Scan for the cell matching the given text and deliver its [x, y] coordinate at center. 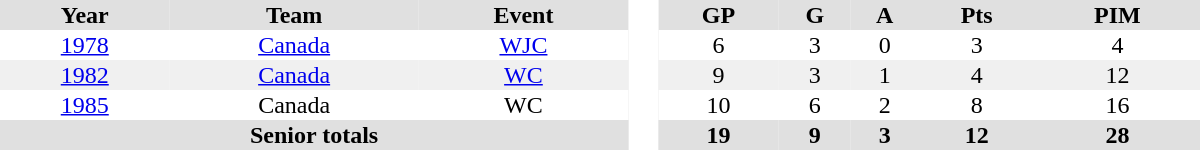
Pts [976, 15]
1978 [85, 45]
10 [718, 105]
GP [718, 15]
16 [1118, 105]
19 [718, 135]
Year [85, 15]
1 [885, 75]
28 [1118, 135]
Senior totals [314, 135]
A [885, 15]
Team [294, 15]
Event [524, 15]
WJC [524, 45]
1985 [85, 105]
2 [885, 105]
0 [885, 45]
G [815, 15]
8 [976, 105]
1982 [85, 75]
PIM [1118, 15]
